Scan for the cell matching the given text and deliver its (X, Y) coordinate at center. 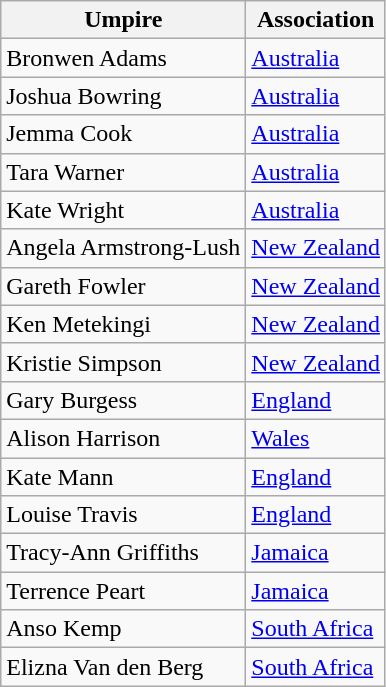
Tracy-Ann Griffiths (124, 553)
Association (316, 20)
Anso Kemp (124, 629)
Bronwen Adams (124, 58)
Wales (316, 438)
Alison Harrison (124, 438)
Joshua Bowring (124, 96)
Louise Travis (124, 515)
Elizna Van den Berg (124, 667)
Kate Mann (124, 477)
Ken Metekingi (124, 324)
Kate Wright (124, 210)
Jemma Cook (124, 134)
Umpire (124, 20)
Terrence Peart (124, 591)
Gary Burgess (124, 400)
Tara Warner (124, 172)
Kristie Simpson (124, 362)
Angela Armstrong-Lush (124, 248)
Gareth Fowler (124, 286)
